Identify which cell holds the provided text, then report its [x, y] central coordinate. 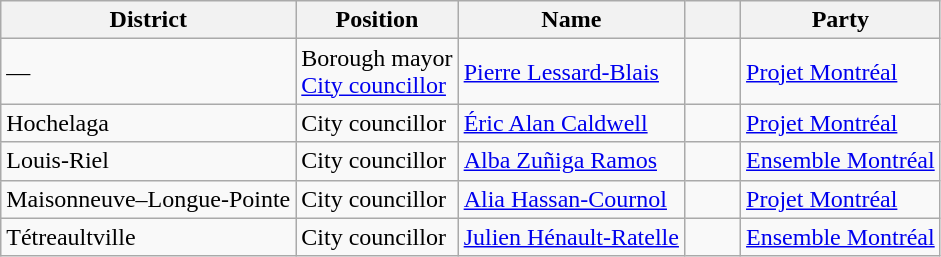
— [148, 72]
Éric Alan Caldwell [571, 123]
Tétreaultville [148, 237]
Alba Zuñiga Ramos [571, 161]
Louis-Riel [148, 161]
Position [377, 20]
Party [841, 20]
Alia Hassan-Cournol [571, 199]
Pierre Lessard-Blais [571, 72]
Borough mayorCity councillor [377, 72]
Hochelaga [148, 123]
Name [571, 20]
Julien Hénault-Ratelle [571, 237]
Maisonneuve–Longue-Pointe [148, 199]
District [148, 20]
